Return (x, y) of the center of cell containing provided text 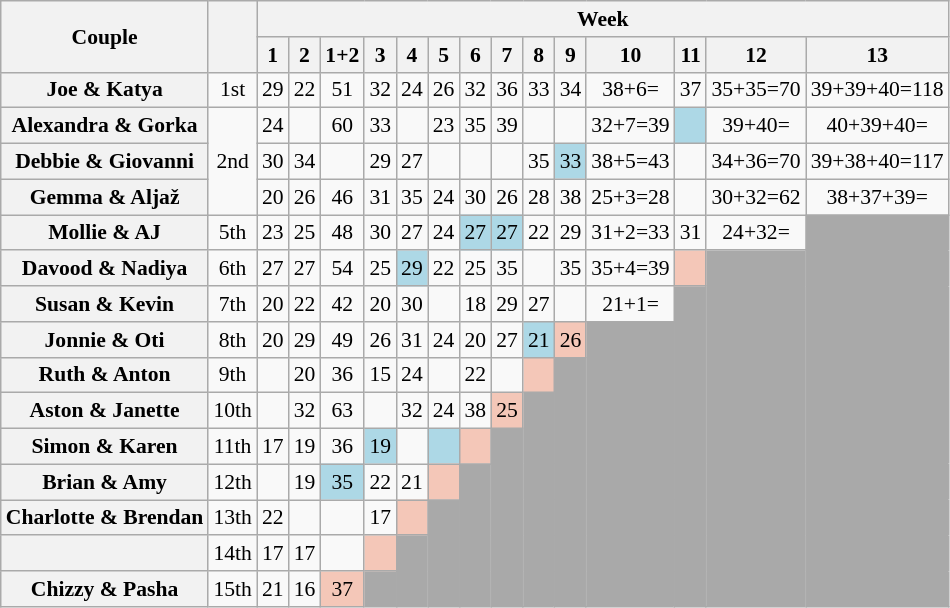
40+39+40= (878, 126)
12 (756, 55)
Alexandra & Gorka (105, 126)
39+39+40=118 (878, 90)
8 (539, 55)
9th (232, 375)
14th (232, 554)
30+32=62 (756, 197)
11 (691, 55)
Joe & Katya (105, 90)
38+6= (630, 90)
32+7=39 (630, 126)
63 (342, 411)
Gemma & Aljaž (105, 197)
39 (507, 126)
5 (444, 55)
10th (232, 411)
46 (342, 197)
38+5=43 (630, 162)
51 (342, 90)
Davood & Nadiya (105, 269)
48 (342, 233)
39+40= (756, 126)
24+32= (756, 233)
Couple (105, 36)
Simon & Karen (105, 447)
11th (232, 447)
13th (232, 518)
Brian & Amy (105, 482)
Aston & Janette (105, 411)
39+38+40=117 (878, 162)
1 (273, 55)
15th (232, 589)
7th (232, 304)
13 (878, 55)
Debbie & Giovanni (105, 162)
9 (571, 55)
18 (475, 304)
60 (342, 126)
2nd (232, 162)
34+36=70 (756, 162)
35+35=70 (756, 90)
49 (342, 340)
21+1= (630, 304)
25+3=28 (630, 197)
8th (232, 340)
42 (342, 304)
Ruth & Anton (105, 375)
Susan & Kevin (105, 304)
Mollie & AJ (105, 233)
5th (232, 233)
15 (380, 375)
Charlotte & Brendan (105, 518)
1+2 (342, 55)
6th (232, 269)
35+4=39 (630, 269)
3 (380, 55)
7 (507, 55)
Chizzy & Pasha (105, 589)
38+37+39= (878, 197)
Week (603, 19)
2 (305, 55)
54 (342, 269)
28 (539, 197)
16 (305, 589)
31+2=33 (630, 233)
10 (630, 55)
1st (232, 90)
6 (475, 55)
12th (232, 482)
4 (412, 55)
Jonnie & Oti (105, 340)
